Determine the (x, y) coordinate at the center of the cell enclosing the given text.  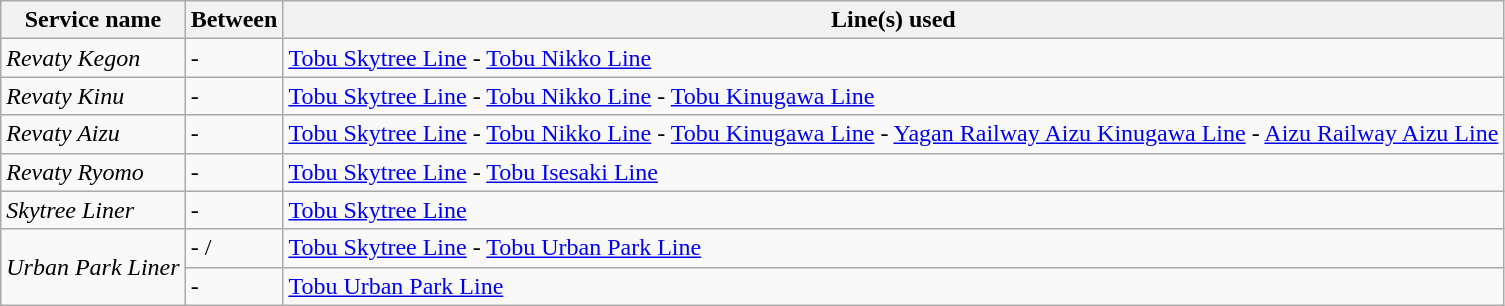
Between (234, 20)
Revaty Ryomo (93, 172)
Urban Park Liner (93, 267)
Revaty Kinu (93, 96)
Tobu Skytree Line (894, 210)
Line(s) used (894, 20)
- / (234, 248)
Revaty Kegon (93, 58)
Tobu Urban Park Line (894, 286)
Revaty Aizu (93, 134)
Service name (93, 20)
Tobu Skytree Line - Tobu Nikko Line - Tobu Kinugawa Line (894, 96)
Tobu Skytree Line - Tobu Isesaki Line (894, 172)
Tobu Skytree Line - Tobu Urban Park Line (894, 248)
Tobu Skytree Line - Tobu Nikko Line - Tobu Kinugawa Line - Yagan Railway Aizu Kinugawa Line - Aizu Railway Aizu Line (894, 134)
Skytree Liner (93, 210)
Tobu Skytree Line - Tobu Nikko Line (894, 58)
